Extract the [x, y] coordinate from the center of the cell holding the provided text.  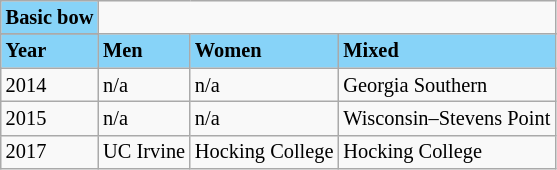
Basic bow [50, 17]
Wisconsin–Stevens Point [446, 118]
Mixed [446, 51]
Year [50, 51]
Women [264, 51]
UC Irvine [144, 152]
Men [144, 51]
2015 [50, 118]
2014 [50, 85]
2017 [50, 152]
Georgia Southern [446, 85]
